Search for the cell housing the specified text and yield its [x, y] center coordinate. 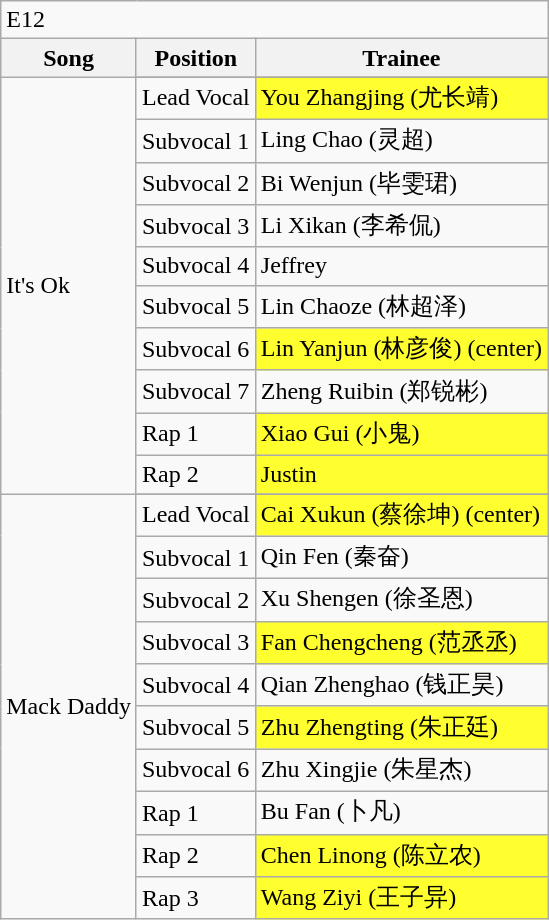
Wang Ziyi (王子异) [401, 898]
You Zhangjing (尤长靖) [401, 98]
Fan Chengcheng (范丞丞) [401, 642]
Chen Linong (陈立农) [401, 856]
Mack Daddy [69, 707]
Zheng Ruibin (郑锐彬) [401, 392]
E12 [274, 20]
Subvocal 7 [196, 392]
Lin Yanjun (林彦俊) (center) [401, 350]
Cai Xukun (蔡徐坤) (center) [401, 516]
Trainee [401, 58]
Bi Wenjun (毕雯珺) [401, 184]
Qian Zhenghao (钱正昊) [401, 686]
Li Xikan (李希侃) [401, 226]
Zhu Xingjie (朱星杰) [401, 770]
Ling Chao (灵超) [401, 140]
Xiao Gui (小鬼) [401, 434]
It's Ok [69, 286]
Justin [401, 474]
Xu Shengen (徐圣恩) [401, 600]
Jeffrey [401, 266]
Qin Fen (秦奋) [401, 558]
Song [69, 58]
Lin Chaoze (林超泽) [401, 306]
Position [196, 58]
Rap 3 [196, 898]
Zhu Zhengting (朱正廷) [401, 728]
Bu Fan (卜凡) [401, 812]
